Search for the cell housing the specified text and yield its (X, Y) center coordinate. 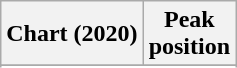
Chart (2020) (72, 34)
Peak position (189, 34)
